Identify which cell holds the provided text, then report its (x, y) central coordinate. 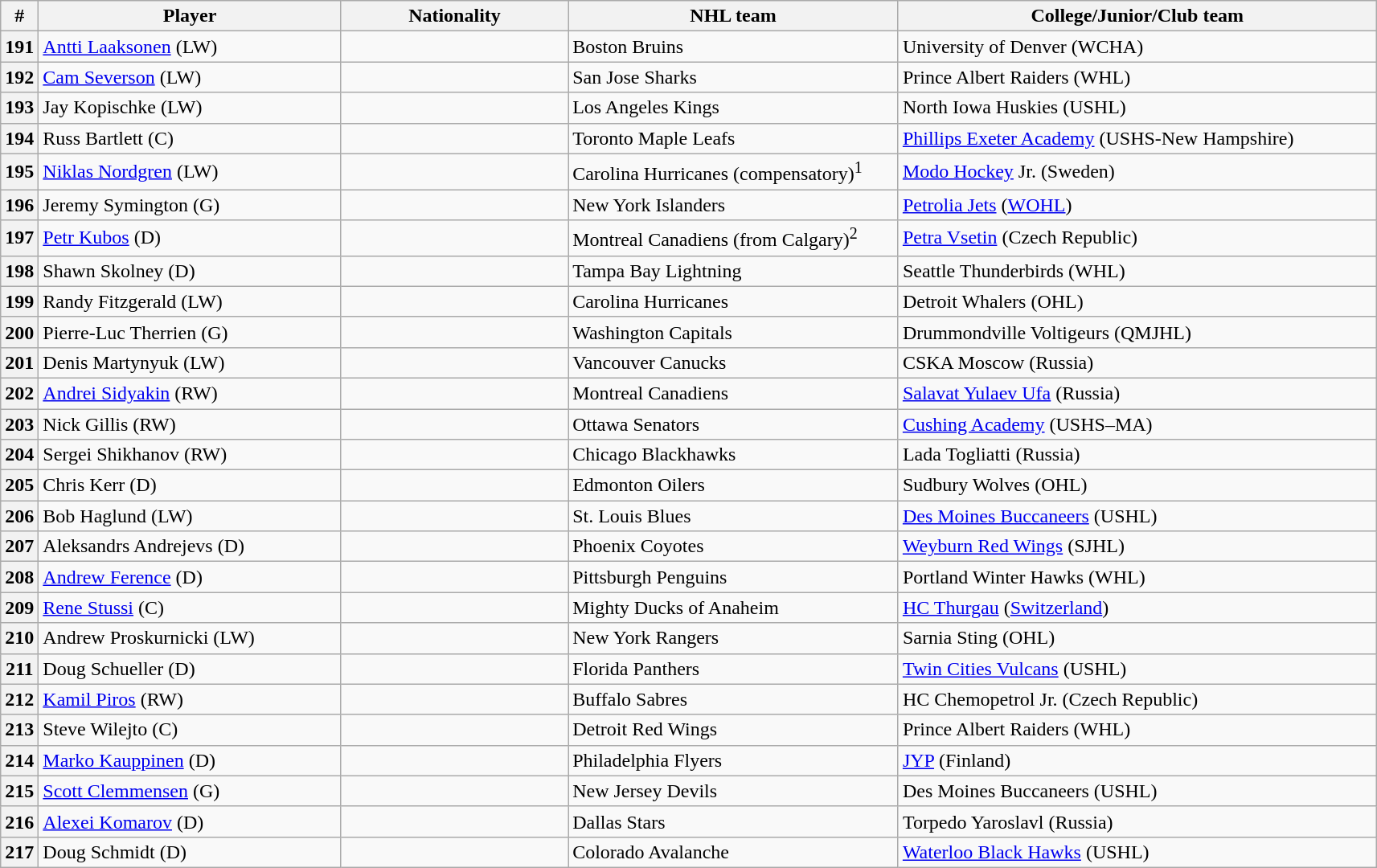
Denis Martynyuk (LW) (190, 362)
Andrei Sidyakin (RW) (190, 393)
Twin Cities Vulcans (USHL) (1137, 669)
209 (19, 608)
215 (19, 791)
Alexei Komarov (D) (190, 821)
Montreal Canadiens (from Calgary)2 (733, 238)
Andrew Proskurnicki (LW) (190, 638)
Salavat Yulaev Ufa (Russia) (1137, 393)
214 (19, 760)
Kamil Piros (RW) (190, 699)
Chris Kerr (D) (190, 485)
Carolina Hurricanes (compensatory)1 (733, 172)
200 (19, 332)
College/Junior/Club team (1137, 16)
Antti Laaksonen (LW) (190, 47)
Los Angeles Kings (733, 108)
Lada Togliatti (Russia) (1137, 455)
Vancouver Canucks (733, 362)
Portland Winter Hawks (WHL) (1137, 577)
Montreal Canadiens (733, 393)
196 (19, 205)
Aleksandrs Andrejevs (D) (190, 547)
St. Louis Blues (733, 516)
204 (19, 455)
Sergei Shikhanov (RW) (190, 455)
Seattle Thunderbirds (WHL) (1137, 271)
197 (19, 238)
205 (19, 485)
191 (19, 47)
Sarnia Sting (OHL) (1137, 638)
192 (19, 77)
212 (19, 699)
Edmonton Oilers (733, 485)
195 (19, 172)
Detroit Whalers (OHL) (1137, 301)
CSKA Moscow (Russia) (1137, 362)
New York Rangers (733, 638)
217 (19, 852)
193 (19, 108)
Randy Fitzgerald (LW) (190, 301)
North Iowa Huskies (USHL) (1137, 108)
Petra Vsetin (Czech Republic) (1137, 238)
Weyburn Red Wings (SJHL) (1137, 547)
Mighty Ducks of Anaheim (733, 608)
Steve Wilejto (C) (190, 730)
202 (19, 393)
194 (19, 138)
HC Chemopetrol Jr. (Czech Republic) (1137, 699)
Buffalo Sabres (733, 699)
Florida Panthers (733, 669)
Waterloo Black Hawks (USHL) (1137, 852)
Bob Haglund (LW) (190, 516)
199 (19, 301)
Marko Kauppinen (D) (190, 760)
207 (19, 547)
Ottawa Senators (733, 424)
Modo Hockey Jr. (Sweden) (1137, 172)
Rene Stussi (C) (190, 608)
Doug Schmidt (D) (190, 852)
Russ Bartlett (C) (190, 138)
Torpedo Yaroslavl (Russia) (1137, 821)
Washington Capitals (733, 332)
203 (19, 424)
Cam Severson (LW) (190, 77)
# (19, 16)
198 (19, 271)
Philadelphia Flyers (733, 760)
Drummondville Voltigeurs (QMJHL) (1137, 332)
201 (19, 362)
Petr Kubos (D) (190, 238)
New York Islanders (733, 205)
210 (19, 638)
Detroit Red Wings (733, 730)
HC Thurgau (Switzerland) (1137, 608)
Jay Kopischke (LW) (190, 108)
Tampa Bay Lightning (733, 271)
Niklas Nordgren (LW) (190, 172)
Phoenix Coyotes (733, 547)
San Jose Sharks (733, 77)
University of Denver (WCHA) (1137, 47)
Andrew Ference (D) (190, 577)
Phillips Exeter Academy (USHS-New Hampshire) (1137, 138)
216 (19, 821)
Toronto Maple Leafs (733, 138)
Colorado Avalanche (733, 852)
Boston Bruins (733, 47)
206 (19, 516)
213 (19, 730)
Petrolia Jets (WOHL) (1137, 205)
Jeremy Symington (G) (190, 205)
Scott Clemmensen (G) (190, 791)
Player (190, 16)
Carolina Hurricanes (733, 301)
Chicago Blackhawks (733, 455)
211 (19, 669)
Pittsburgh Penguins (733, 577)
Shawn Skolney (D) (190, 271)
Nick Gillis (RW) (190, 424)
New Jersey Devils (733, 791)
Cushing Academy (USHS–MA) (1137, 424)
208 (19, 577)
NHL team (733, 16)
JYP (Finland) (1137, 760)
Nationality (454, 16)
Doug Schueller (D) (190, 669)
Pierre-Luc Therrien (G) (190, 332)
Sudbury Wolves (OHL) (1137, 485)
Dallas Stars (733, 821)
